Scan for the cell matching the given text and deliver its (x, y) coordinate at center. 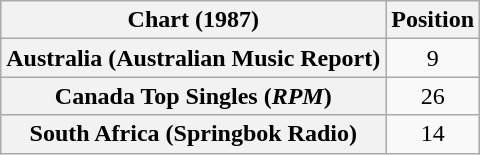
26 (433, 96)
Australia (Australian Music Report) (194, 58)
14 (433, 134)
South Africa (Springbok Radio) (194, 134)
Canada Top Singles (RPM) (194, 96)
Position (433, 20)
9 (433, 58)
Chart (1987) (194, 20)
